Extract the [x, y] coordinate from the center of the cell holding the provided text.  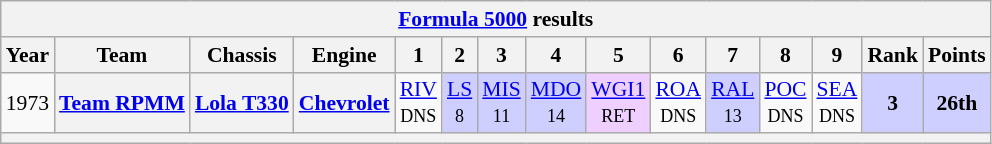
ROADNS [678, 102]
Lola T330 [242, 102]
MDO14 [556, 102]
MIS11 [502, 102]
Team [122, 55]
2 [460, 55]
Year [28, 55]
Chassis [242, 55]
Points [957, 55]
RIVDNS [418, 102]
5 [618, 55]
4 [556, 55]
RAL13 [732, 102]
8 [785, 55]
Chevrolet [344, 102]
WGI1RET [618, 102]
Team RPMM [122, 102]
7 [732, 55]
Formula 5000 results [496, 19]
26th [957, 102]
POCDNS [785, 102]
1973 [28, 102]
9 [838, 55]
Rank [892, 55]
1 [418, 55]
Engine [344, 55]
LS8 [460, 102]
SEADNS [838, 102]
6 [678, 55]
